Pinpoint the cell where the given text exists, returning its (X, Y) midpoint coordinate. 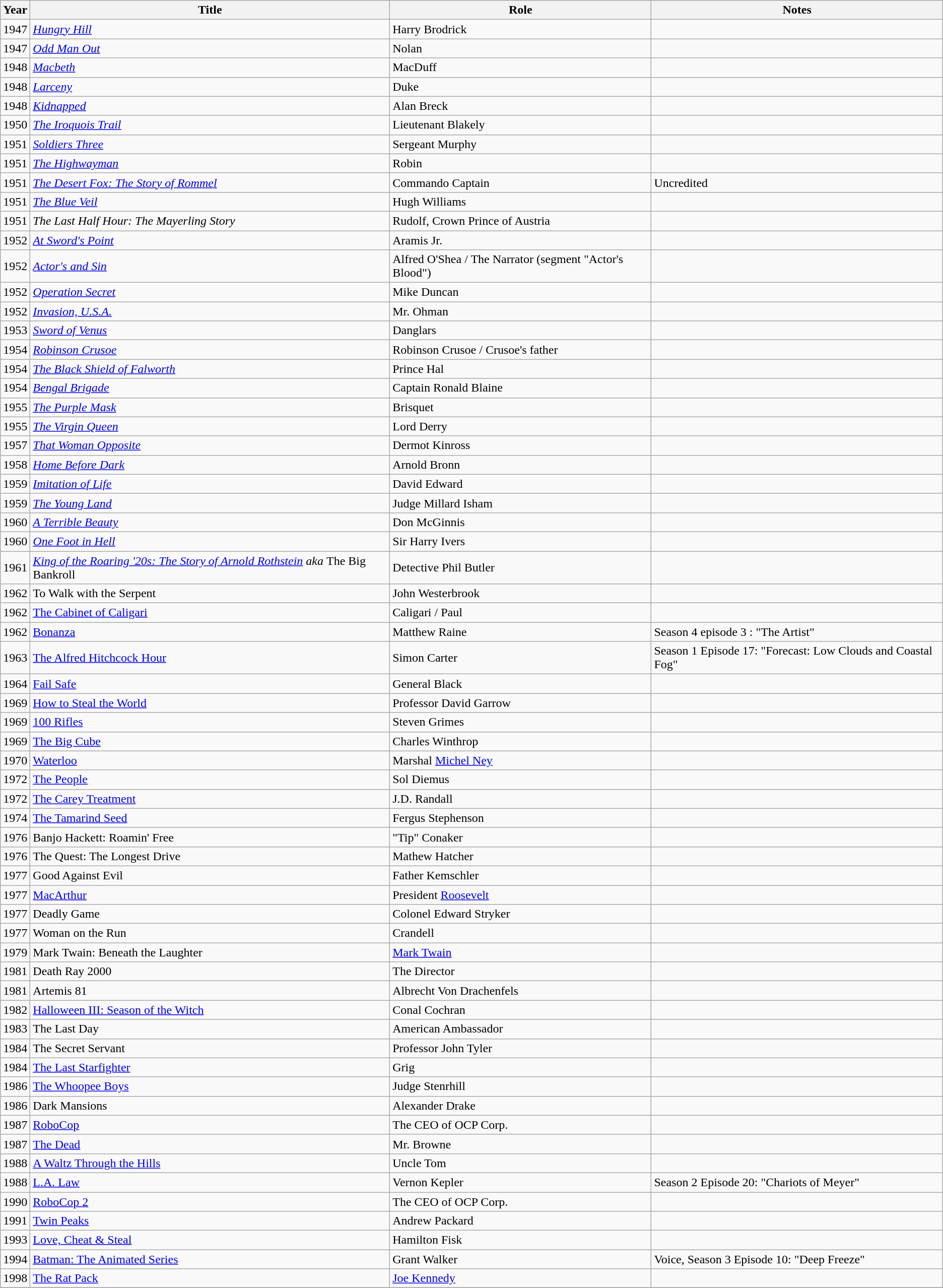
Alexander Drake (521, 1106)
1979 (15, 952)
Mathew Hatcher (521, 856)
Uncle Tom (521, 1163)
Rudolf, Crown Prince of Austria (521, 221)
Sol Diemus (521, 780)
Title (210, 10)
Grig (521, 1067)
Notes (797, 10)
Good Against Evil (210, 875)
American Ambassador (521, 1029)
Steven Grimes (521, 722)
One Foot in Hell (210, 541)
Bonanza (210, 632)
The Carey Treatment (210, 799)
1963 (15, 658)
Bengal Brigade (210, 388)
A Terrible Beauty (210, 522)
The Dead (210, 1144)
How to Steal the World (210, 703)
1994 (15, 1259)
Deadly Game (210, 914)
1982 (15, 1010)
Robinson Crusoe / Crusoe's father (521, 350)
Prince Hal (521, 369)
President Roosevelt (521, 894)
The Cabinet of Caligari (210, 613)
The Virgin Queen (210, 426)
The Quest: The Longest Drive (210, 856)
Danglars (521, 331)
Judge Stenrhill (521, 1086)
John Westerbrook (521, 594)
Conal Cochran (521, 1010)
A Waltz Through the Hills (210, 1163)
Arnold Bronn (521, 465)
The Purple Mask (210, 407)
Death Ray 2000 (210, 972)
The Secret Servant (210, 1048)
Nolan (521, 48)
Mike Duncan (521, 292)
General Black (521, 684)
Vernon Kepler (521, 1182)
1974 (15, 818)
Mark Twain (521, 952)
The Tamarind Seed (210, 818)
Don McGinnis (521, 522)
Commando Captain (521, 182)
Season 4 episode 3 : "The Artist" (797, 632)
Macbeth (210, 68)
The Rat Pack (210, 1278)
1958 (15, 465)
Brisquet (521, 407)
"Tip" Conaker (521, 837)
RoboCop (210, 1125)
1993 (15, 1240)
Imitation of Life (210, 484)
1998 (15, 1278)
Professor David Garrow (521, 703)
Larceny (210, 87)
Albrecht Von Drachenfels (521, 991)
1990 (15, 1202)
Captain Ronald Blaine (521, 388)
Waterloo (210, 760)
Hugh Williams (521, 202)
Professor John Tyler (521, 1048)
Role (521, 10)
Detective Phil Butler (521, 567)
Andrew Packard (521, 1221)
Crandell (521, 933)
That Woman Opposite (210, 445)
Year (15, 10)
1950 (15, 125)
Actor's and Sin (210, 266)
Marshal Michel Ney (521, 760)
Invasion, U.S.A. (210, 311)
Father Kemschler (521, 875)
Lord Derry (521, 426)
The Last Starfighter (210, 1067)
The Desert Fox: The Story of Rommel (210, 182)
Batman: The Animated Series (210, 1259)
Kidnapped (210, 106)
Season 1 Episode 17: "Forecast: Low Clouds and Coastal Fog" (797, 658)
Matthew Raine (521, 632)
Alfred O'Shea / The Narrator (segment "Actor's Blood") (521, 266)
RoboCop 2 (210, 1202)
The Last Day (210, 1029)
L.A. Law (210, 1182)
Mr. Browne (521, 1144)
Duke (521, 87)
Judge Millard Isham (521, 503)
Artemis 81 (210, 991)
1991 (15, 1221)
Joe Kennedy (521, 1278)
To Walk with the Serpent (210, 594)
Mark Twain: Beneath the Laughter (210, 952)
Sergeant Murphy (521, 144)
Robin (521, 163)
Dermot Kinross (521, 445)
Fail Safe (210, 684)
Operation Secret (210, 292)
Home Before Dark (210, 465)
MacArthur (210, 894)
Sword of Venus (210, 331)
King of the Roaring '20s: The Story of Arnold Rothstein aka The Big Bankroll (210, 567)
Colonel Edward Stryker (521, 914)
1961 (15, 567)
The Last Half Hour: The Mayerling Story (210, 221)
The Whoopee Boys (210, 1086)
Twin Peaks (210, 1221)
Hamilton Fisk (521, 1240)
Sir Harry Ivers (521, 541)
Season 2 Episode 20: "Chariots of Meyer" (797, 1182)
The Young Land (210, 503)
The Big Cube (210, 741)
Mr. Ohman (521, 311)
The Black Shield of Falworth (210, 369)
Hungry Hill (210, 29)
Soldiers Three (210, 144)
Lieutenant Blakely (521, 125)
Voice, Season 3 Episode 10: "Deep Freeze" (797, 1259)
Caligari / Paul (521, 613)
Fergus Stephenson (521, 818)
Aramis Jr. (521, 240)
Charles Winthrop (521, 741)
Harry Brodrick (521, 29)
The Iroquois Trail (210, 125)
David Edward (521, 484)
The Director (521, 972)
Robinson Crusoe (210, 350)
100 Rifles (210, 722)
1970 (15, 760)
The People (210, 780)
1964 (15, 684)
Love, Cheat & Steal (210, 1240)
1953 (15, 331)
Alan Breck (521, 106)
The Highwayman (210, 163)
Banjo Hackett: Roamin' Free (210, 837)
1983 (15, 1029)
Woman on the Run (210, 933)
J.D. Randall (521, 799)
Uncredited (797, 182)
The Blue Veil (210, 202)
Dark Mansions (210, 1106)
MacDuff (521, 68)
The Alfred Hitchcock Hour (210, 658)
Simon Carter (521, 658)
1957 (15, 445)
Grant Walker (521, 1259)
Halloween III: Season of the Witch (210, 1010)
At Sword's Point (210, 240)
Odd Man Out (210, 48)
